Identify which cell holds the provided text, then report its (X, Y) central coordinate. 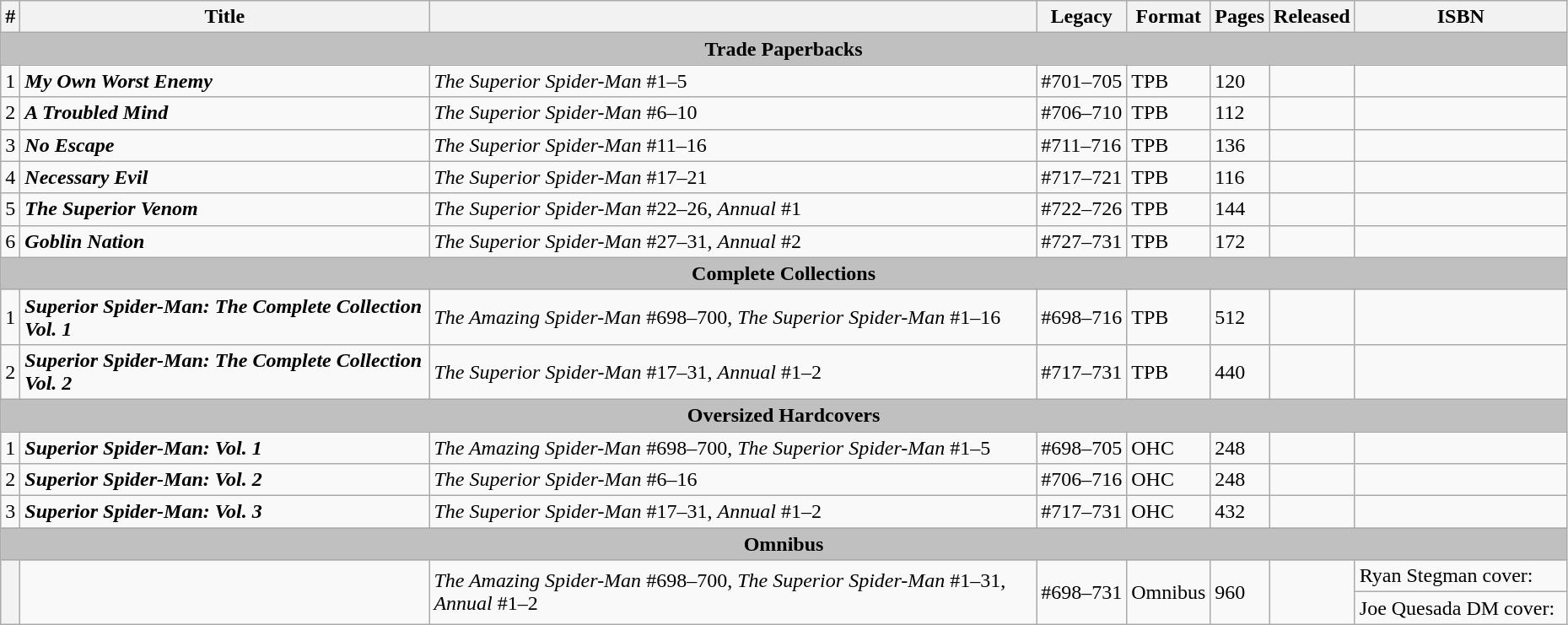
440 (1240, 371)
The Amazing Spider-Man #698–700, The Superior Spider-Man #1–5 (733, 448)
A Troubled Mind (224, 113)
Trade Paperbacks (784, 49)
The Superior Spider-Man #11–16 (733, 145)
#727–731 (1081, 241)
Superior Spider-Man: Vol. 2 (224, 480)
The Amazing Spider-Man #698–700, The Superior Spider-Man #1–16 (733, 317)
Legacy (1081, 17)
Joe Quesada DM cover: (1461, 608)
The Amazing Spider-Man #698–700, The Superior Spider-Man #1–31, Annual #1–2 (733, 592)
#698–731 (1081, 592)
#706–710 (1081, 113)
Superior Spider-Man: Vol. 1 (224, 448)
Goblin Nation (224, 241)
# (10, 17)
#698–716 (1081, 317)
120 (1240, 81)
Superior Spider-Man: The Complete Collection Vol. 2 (224, 371)
5 (10, 209)
#698–705 (1081, 448)
ISBN (1461, 17)
#717–721 (1081, 177)
The Superior Venom (224, 209)
Pages (1240, 17)
Necessary Evil (224, 177)
The Superior Spider-Man #6–16 (733, 480)
The Superior Spider-Man #17–21 (733, 177)
116 (1240, 177)
172 (1240, 241)
144 (1240, 209)
Released (1312, 17)
#701–705 (1081, 81)
512 (1240, 317)
432 (1240, 512)
The Superior Spider-Man #6–10 (733, 113)
Complete Collections (784, 273)
#706–716 (1081, 480)
My Own Worst Enemy (224, 81)
The Superior Spider-Man #1–5 (733, 81)
The Superior Spider-Man #22–26, Annual #1 (733, 209)
#711–716 (1081, 145)
Superior Spider-Man: Vol. 3 (224, 512)
960 (1240, 592)
136 (1240, 145)
Title (224, 17)
The Superior Spider-Man #27–31, Annual #2 (733, 241)
6 (10, 241)
112 (1240, 113)
#722–726 (1081, 209)
Ryan Stegman cover: (1461, 576)
Superior Spider-Man: The Complete Collection Vol. 1 (224, 317)
4 (10, 177)
Format (1169, 17)
Oversized Hardcovers (784, 415)
No Escape (224, 145)
